Detect which cell encompasses the target text, then output its [x, y] center coordinate. 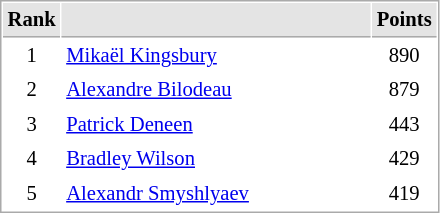
2 [32, 90]
Mikaël Kingsbury [216, 56]
5 [32, 194]
890 [404, 56]
Rank [32, 20]
443 [404, 124]
Alexandr Smyshlyaev [216, 194]
3 [32, 124]
4 [32, 158]
419 [404, 194]
Patrick Deneen [216, 124]
879 [404, 90]
Alexandre Bilodeau [216, 90]
429 [404, 158]
Bradley Wilson [216, 158]
1 [32, 56]
Points [404, 20]
